Return (x, y) of the center of cell containing provided text 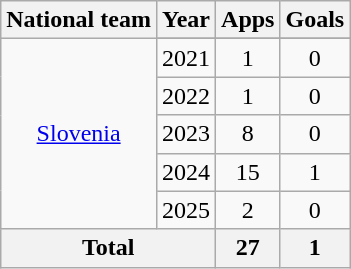
2022 (186, 96)
15 (248, 172)
2025 (186, 210)
2023 (186, 134)
2021 (186, 58)
2024 (186, 172)
Slovenia (79, 134)
National team (79, 20)
2 (248, 210)
8 (248, 134)
Year (186, 20)
27 (248, 248)
Total (108, 248)
Apps (248, 20)
Goals (315, 20)
